Return the [x, y] coordinate for the center point of the cell that contains the specified text.  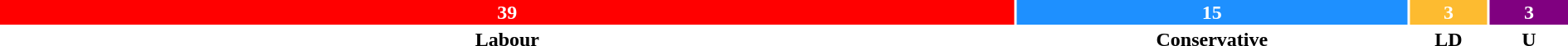
15 [1212, 12]
39 [508, 12]
